Return (x, y) of the center of cell containing provided text 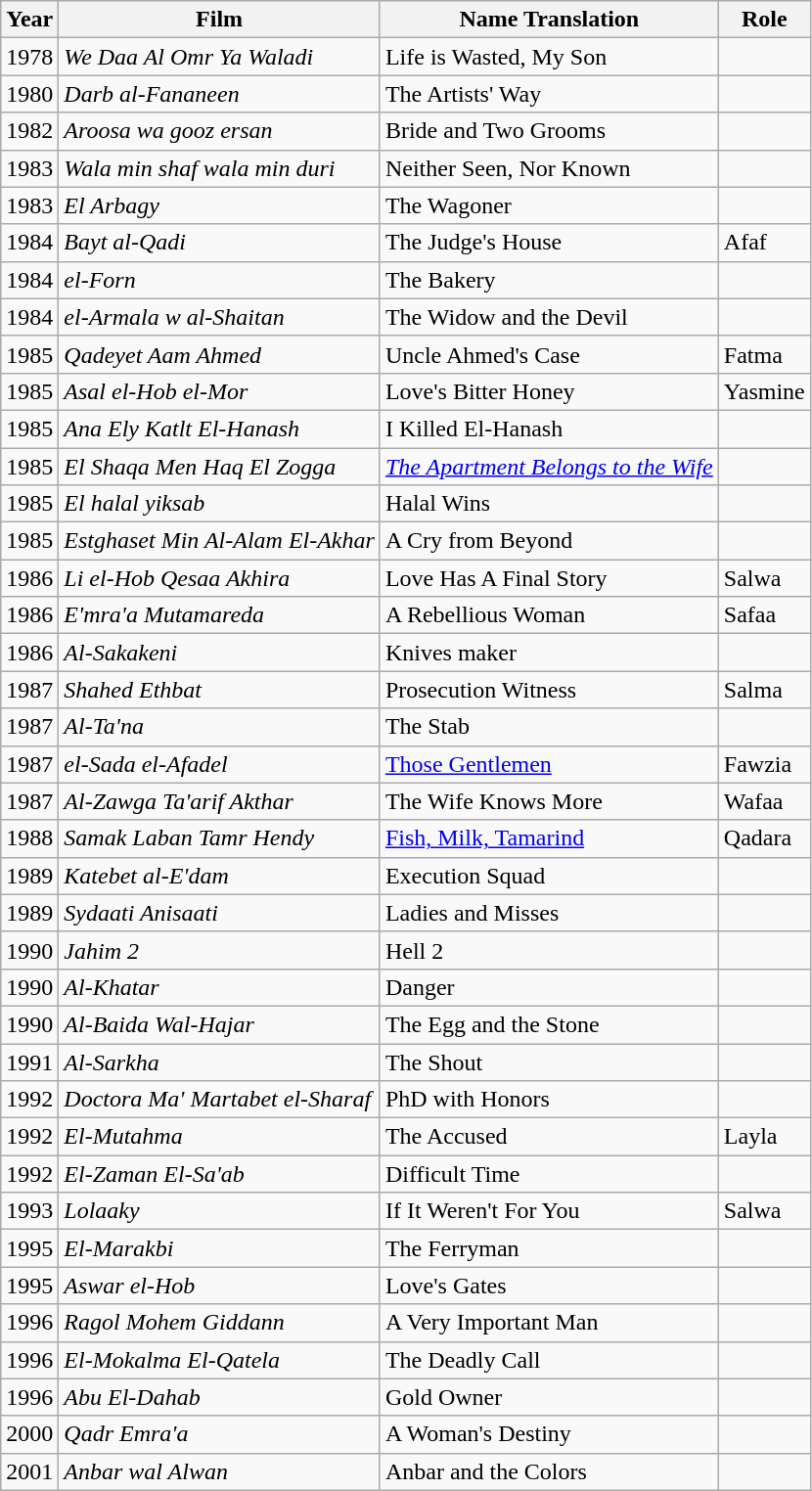
Afaf (764, 243)
Year (29, 20)
Doctora Ma' Martabet el-Sharaf (219, 1100)
Life is Wasted, My Son (549, 57)
Knives maker (549, 653)
Bride and Two Grooms (549, 131)
Layla (764, 1137)
Ladies and Misses (549, 913)
Love's Bitter Honey (549, 391)
Al-Sarkha (219, 1062)
Wala min shaf wala min duri (219, 168)
The Bakery (549, 280)
A Rebellious Woman (549, 615)
Al-Sakakeni (219, 653)
Halal Wins (549, 504)
Asal el-Hob el-Mor (219, 391)
1980 (29, 94)
Wafaa (764, 801)
I Killed El-Hanash (549, 429)
Film (219, 20)
El-Mutahma (219, 1137)
El-Marakbi (219, 1248)
Abu El-Dahab (219, 1397)
The Artists' Way (549, 94)
Al-Ta'na (219, 727)
A Very Important Man (549, 1323)
Execution Squad (549, 876)
1988 (29, 838)
El Shaqa Men Haq El Zogga (219, 467)
The Widow and the Devil (549, 317)
Love Has A Final Story (549, 578)
Lolaaky (219, 1211)
The Judge's House (549, 243)
Anbar wal Alwan (219, 1471)
Aroosa wa gooz ersan (219, 131)
Those Gentlemen (549, 764)
The Ferryman (549, 1248)
A Cry from Beyond (549, 541)
Qadeyet Aam Ahmed (219, 354)
E'mra'a Mutamareda (219, 615)
Difficult Time (549, 1174)
Hell 2 (549, 950)
Fatma (764, 354)
Al-Khatar (219, 987)
1978 (29, 57)
Darb al-Fananeen (219, 94)
The Deadly Call (549, 1360)
Name Translation (549, 20)
Role (764, 20)
Love's Gates (549, 1286)
The Egg and the Stone (549, 1024)
Ana Ely Katlt El-Hanash (219, 429)
Jahim 2 (219, 950)
Neither Seen, Nor Known (549, 168)
Yasmine (764, 391)
Estghaset Min Al-Alam El-Akhar (219, 541)
Al-Zawga Ta'arif Akthar (219, 801)
el-Forn (219, 280)
If It Weren't For You (549, 1211)
Anbar and the Colors (549, 1471)
Shahed Ethbat (219, 690)
el-Sada el-Afadel (219, 764)
The Accused (549, 1137)
Fish, Milk, Tamarind (549, 838)
2001 (29, 1471)
2000 (29, 1434)
Fawzia (764, 764)
Samak Laban Tamr Hendy (219, 838)
El-Mokalma El-Qatela (219, 1360)
Prosecution Witness (549, 690)
The Apartment Belongs to the Wife (549, 467)
Qadara (764, 838)
PhD with Honors (549, 1100)
Gold Owner (549, 1397)
The Stab (549, 727)
Sydaati Anisaati (219, 913)
1991 (29, 1062)
El-Zaman El-Sa'ab (219, 1174)
Danger (549, 987)
El halal yiksab (219, 504)
The Wagoner (549, 205)
The Wife Knows More (549, 801)
We Daa Al Omr Ya Waladi (219, 57)
Aswar el-Hob (219, 1286)
El Arbagy (219, 205)
Katebet al-E'dam (219, 876)
Ragol Mohem Giddann (219, 1323)
Safaa (764, 615)
1982 (29, 131)
Bayt al-Qadi (219, 243)
Uncle Ahmed's Case (549, 354)
Salma (764, 690)
1993 (29, 1211)
The Shout (549, 1062)
Li el-Hob Qesaa Akhira (219, 578)
Qadr Emra'a (219, 1434)
el-Armala w al-Shaitan (219, 317)
A Woman's Destiny (549, 1434)
Al-Baida Wal-Hajar (219, 1024)
